Provide the (x, y) coordinate of the cell's center where the given text is located.  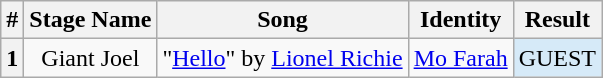
# (12, 20)
Identity (460, 20)
Song (282, 20)
"Hello" by Lionel Richie (282, 58)
1 (12, 58)
Giant Joel (90, 58)
Mo Farah (460, 58)
Result (557, 20)
Stage Name (90, 20)
GUEST (557, 58)
